Search for the cell housing the specified text and yield its [x, y] center coordinate. 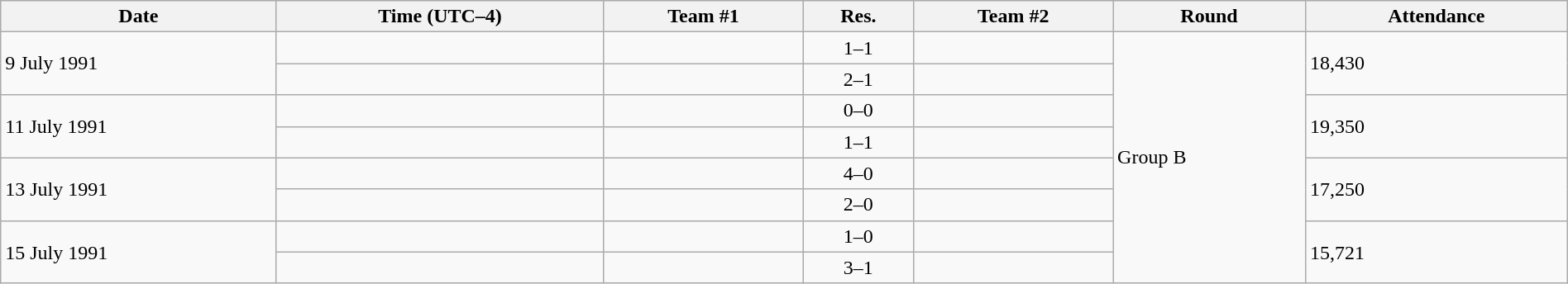
Date [139, 17]
18,430 [1436, 64]
15 July 1991 [139, 252]
13 July 1991 [139, 189]
Group B [1209, 158]
2–1 [858, 79]
2–0 [858, 205]
15,721 [1436, 252]
19,350 [1436, 126]
Attendance [1436, 17]
17,250 [1436, 189]
11 July 1991 [139, 126]
Team #1 [703, 17]
Time (UTC–4) [440, 17]
Round [1209, 17]
1–0 [858, 236]
0–0 [858, 111]
3–1 [858, 267]
Team #2 [1014, 17]
9 July 1991 [139, 64]
4–0 [858, 173]
Res. [858, 17]
